Pinpoint the cell where the given text exists, returning its [x, y] midpoint coordinate. 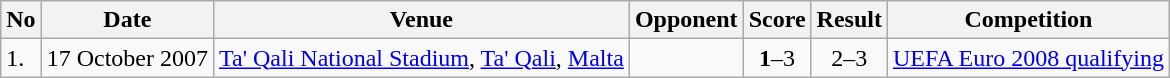
Score [777, 20]
2–3 [849, 58]
No [21, 20]
1–3 [777, 58]
Ta' Qali National Stadium, Ta' Qali, Malta [422, 58]
UEFA Euro 2008 qualifying [1028, 58]
17 October 2007 [127, 58]
Date [127, 20]
Result [849, 20]
Venue [422, 20]
Competition [1028, 20]
1. [21, 58]
Opponent [686, 20]
